Capture the cell that displays the provided text and extract its (X, Y) central coordinate. 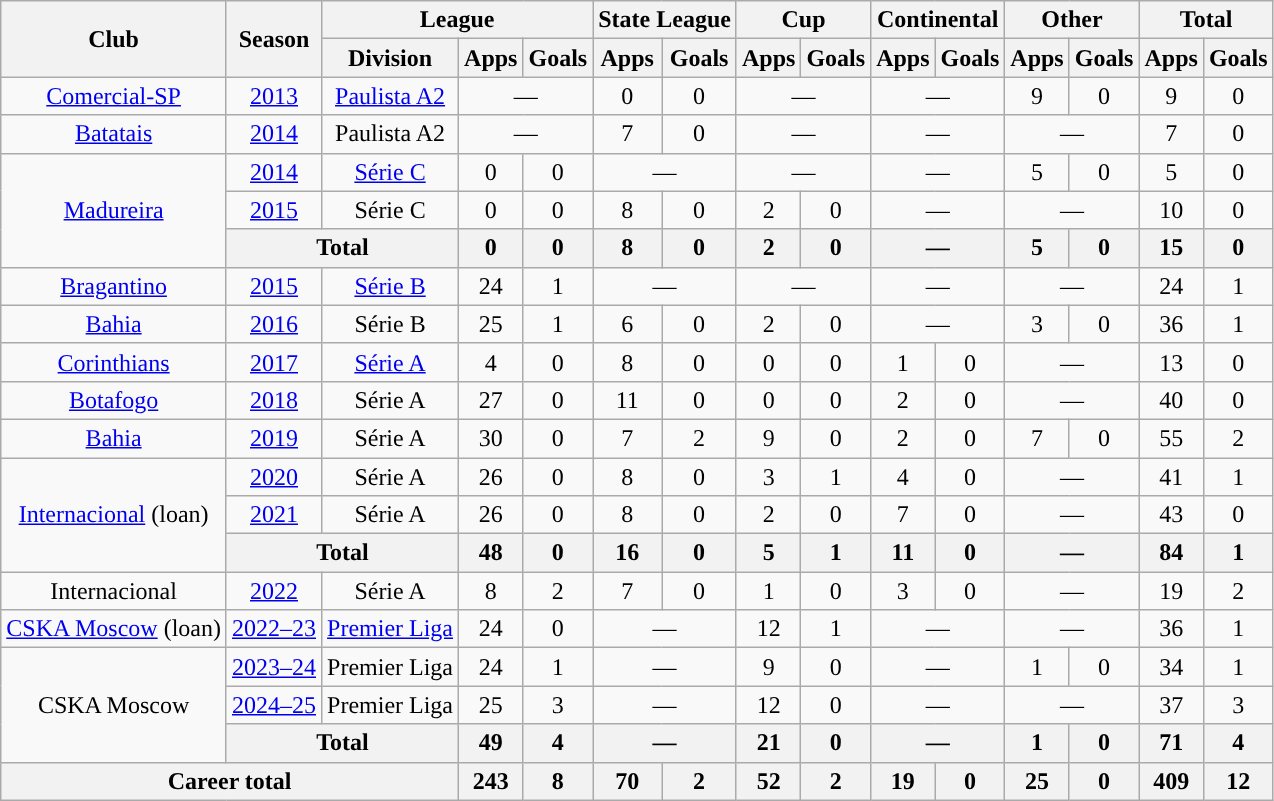
15 (1171, 248)
Club (114, 39)
2018 (274, 400)
52 (768, 781)
48 (491, 553)
10 (1171, 210)
84 (1171, 553)
2022 (274, 591)
Madureira (114, 210)
Bragantino (114, 286)
2023–24 (274, 667)
30 (491, 438)
409 (1171, 781)
16 (628, 553)
13 (1171, 362)
Internacional (114, 591)
2022–23 (274, 629)
CSKA Moscow (loan) (114, 629)
2016 (274, 324)
Career total (230, 781)
37 (1171, 705)
71 (1171, 743)
49 (491, 743)
Season (274, 39)
34 (1171, 667)
2024–25 (274, 705)
Botafogo (114, 400)
CSKA Moscow (114, 705)
21 (768, 743)
2020 (274, 477)
Continental (938, 20)
Cup (803, 20)
70 (628, 781)
Division (390, 58)
Comercial-SP (114, 96)
2013 (274, 96)
Corinthians (114, 362)
State League (665, 20)
40 (1171, 400)
243 (491, 781)
League (458, 20)
43 (1171, 515)
27 (491, 400)
6 (628, 324)
Internacional (loan) (114, 515)
41 (1171, 477)
Batatais (114, 134)
2021 (274, 515)
2017 (274, 362)
2019 (274, 438)
Other (1072, 20)
55 (1171, 438)
